Find where the given text appears and provide that cell's center as [x, y] coordinate. 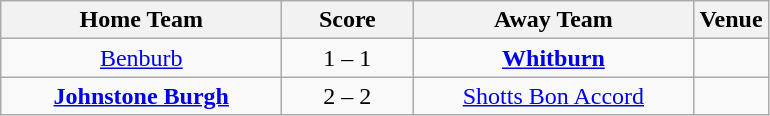
Home Team [142, 20]
Benburb [142, 58]
Shotts Bon Accord [554, 96]
Whitburn [554, 58]
1 – 1 [348, 58]
Score [348, 20]
Johnstone Burgh [142, 96]
2 – 2 [348, 96]
Venue [731, 20]
Away Team [554, 20]
